Output the [X, Y] coordinate of the center of the cell containing the given text.  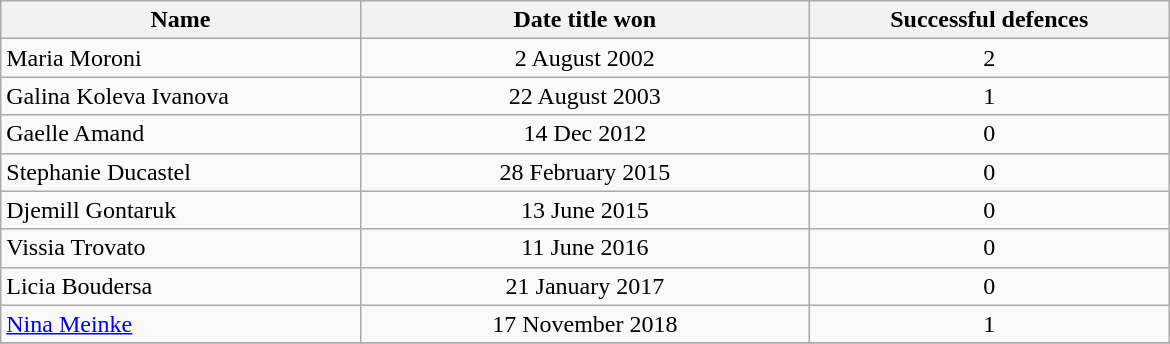
Date title won [584, 20]
Djemill Gontaruk [180, 210]
Galina Koleva Ivanova [180, 96]
28 February 2015 [584, 172]
Vissia Trovato [180, 248]
Stephanie Ducastel [180, 172]
Licia Boudersa [180, 286]
Maria Moroni [180, 58]
2 August 2002 [584, 58]
Gaelle Amand [180, 134]
11 June 2016 [584, 248]
22 August 2003 [584, 96]
Name [180, 20]
14 Dec 2012 [584, 134]
2 [990, 58]
Nina Meinke [180, 324]
21 January 2017 [584, 286]
Successful defences [990, 20]
17 November 2018 [584, 324]
13 June 2015 [584, 210]
